From the cell containing the given text, extract its center point as [X, Y] coordinate. 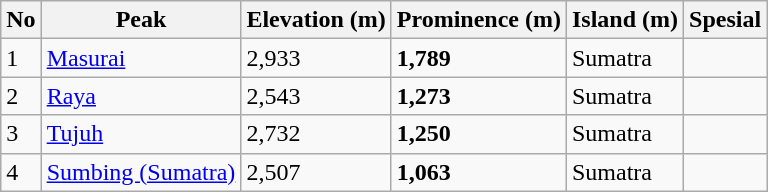
Sumbing (Sumatra) [141, 172]
4 [21, 172]
1,273 [478, 96]
3 [21, 134]
Island (m) [624, 20]
2 [21, 96]
Spesial [726, 20]
Peak [141, 20]
Prominence (m) [478, 20]
1,789 [478, 58]
Masurai [141, 58]
2,543 [316, 96]
2,507 [316, 172]
No [21, 20]
2,933 [316, 58]
2,732 [316, 134]
1,250 [478, 134]
Raya [141, 96]
Tujuh [141, 134]
Elevation (m) [316, 20]
1,063 [478, 172]
1 [21, 58]
